Determine the (x, y) coordinate at the center of the cell enclosing the given text.  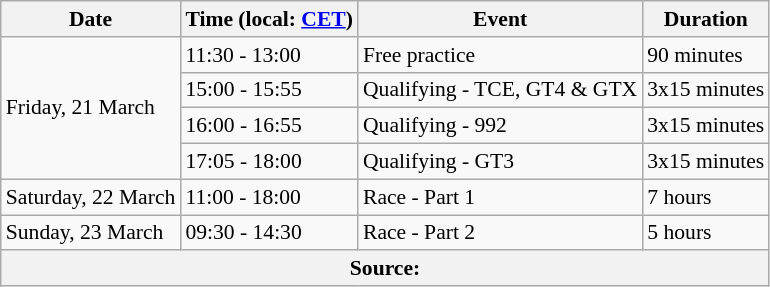
7 hours (706, 197)
Friday, 21 March (91, 108)
Qualifying - TCE, GT4 & GTX (500, 90)
17:05 - 18:00 (269, 162)
Saturday, 22 March (91, 197)
Sunday, 23 March (91, 233)
11:00 - 18:00 (269, 197)
Event (500, 19)
09:30 - 14:30 (269, 233)
15:00 - 15:55 (269, 90)
11:30 - 13:00 (269, 55)
16:00 - 16:55 (269, 126)
Source: (386, 269)
Duration (706, 19)
Race - Part 2 (500, 233)
Time (local: CET) (269, 19)
90 minutes (706, 55)
Free practice (500, 55)
Date (91, 19)
Race - Part 1 (500, 197)
Qualifying - 992 (500, 126)
5 hours (706, 233)
Qualifying - GT3 (500, 162)
